Pinpoint the cell where the given text exists, returning its [x, y] midpoint coordinate. 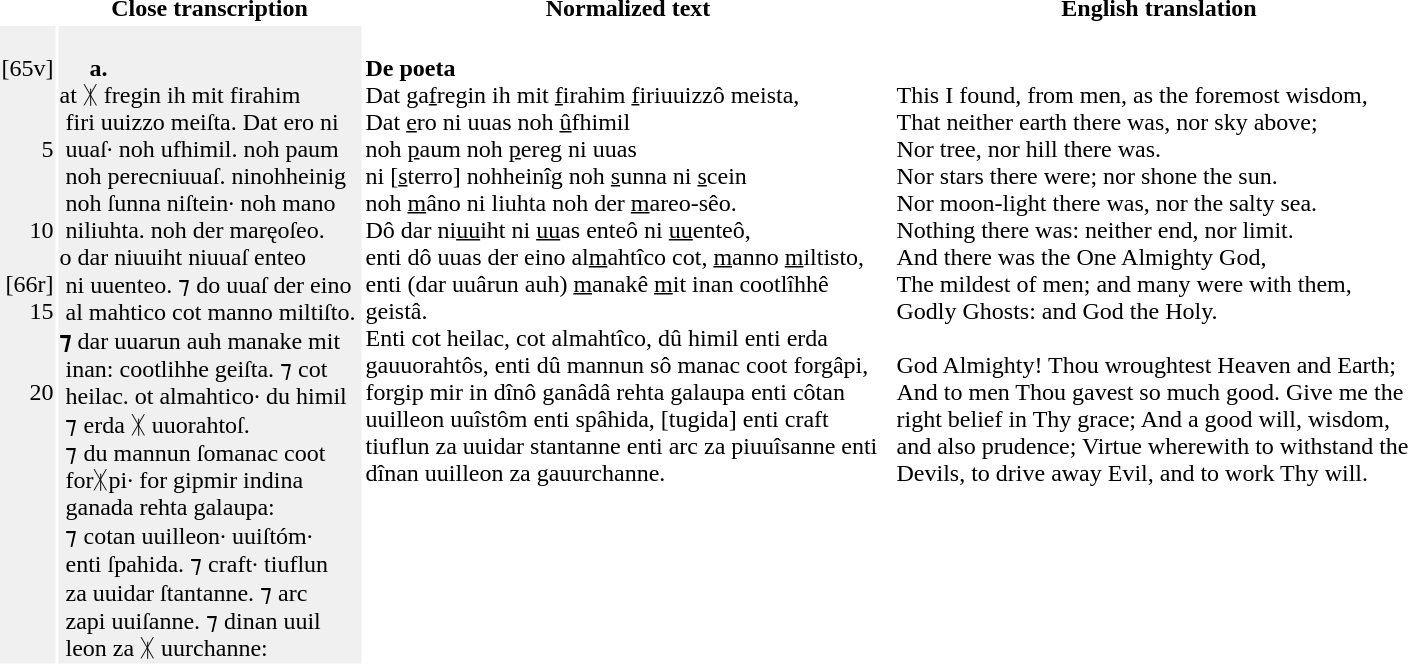
[65v] 5 10 [66r] 15 20 [28, 345]
